Pinpoint the cell where the given text exists, returning its [x, y] midpoint coordinate. 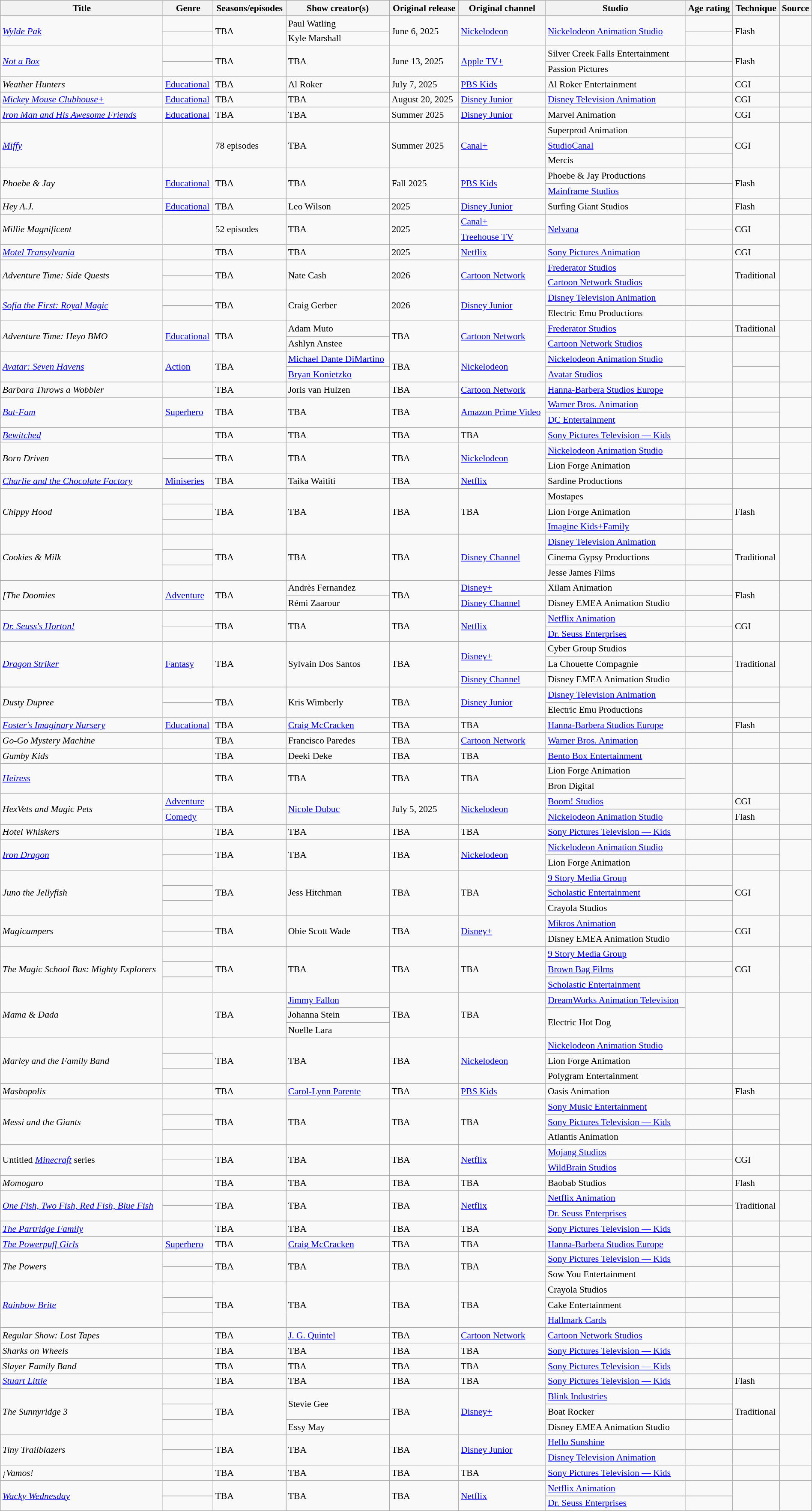
Title [82, 8]
Avatar: Seven Havens [82, 367]
Obie Scott Wade [338, 931]
Regular Show: Lost Tapes [82, 1336]
Tiny Trailblazers [82, 1450]
Sylvain Dos Santos [338, 664]
Fantasy [188, 664]
Cinema Gypsy Productions [615, 558]
Miffy [82, 146]
Blink Industries [615, 1397]
Bryan Konietzko [338, 374]
Marvel Animation [615, 115]
The Powerpuff Girls [82, 1244]
Momoguro [82, 1183]
The Magic School Bus: Mighty Explorers [82, 970]
Cake Entertainment [615, 1305]
Deeki Deke [338, 756]
Craig Gerber [338, 306]
DreamWorks Animation Television [615, 1000]
Miniseries [188, 481]
Nicole Dubuc [338, 809]
Sony Music Entertainment [615, 1107]
Iron Man and His Awesome Friends [82, 115]
Passion Pictures [615, 69]
Chippy Hood [82, 511]
HexVets and Magic Pets [82, 809]
Andrès Fernandez [338, 588]
Original release [424, 8]
Sharks on Wheels [82, 1351]
¡Vamos! [82, 1473]
Sony Pictures Animation [615, 252]
Charlie and the Chocolate Factory [82, 481]
Hotel Whiskers [82, 832]
Dr. Seuss's Horton! [82, 626]
Superprod Animation [615, 130]
Barbara Throws a Wobbler [82, 390]
June 13, 2025 [424, 62]
Wylde Pak [82, 31]
Bat-Fam [82, 412]
Adventure Time: Heyo BMO [82, 336]
Xilam Animation [615, 588]
Avatar Studios [615, 374]
Cookies & Milk [82, 558]
Al Roker Entertainment [615, 84]
Nate Cash [338, 275]
Baobab Studios [615, 1183]
Kris Wimberly [338, 702]
Comedy [188, 817]
Rémi Zaarour [338, 603]
Jesse James Films [615, 573]
July 7, 2025 [424, 84]
Cyber Group Studios [615, 649]
Wacky Wednesday [82, 1496]
DC Entertainment [615, 420]
J. G. Quintel [338, 1336]
Kyle Marshall [338, 39]
Genre [188, 8]
Gumby Kids [82, 756]
StudioCanal [615, 146]
78 episodes [250, 146]
Electric Hot Dog [615, 1023]
The Powers [82, 1267]
Not a Box [82, 62]
Taika Waititi [338, 481]
Jess Hitchman [338, 893]
Boom! Studios [615, 802]
Bento Box Entertainment [615, 756]
Noelle Lara [338, 1030]
Leo Wilson [338, 206]
Johanna Stein [338, 1015]
Source [796, 8]
Essy May [338, 1427]
Brown Bag Films [615, 970]
Adam Muto [338, 328]
Juno the Jellyfish [82, 893]
Imagine Kids+Family [615, 527]
52 episodes [250, 230]
Seasons/episodes [250, 8]
Bron Digital [615, 786]
Silver Creek Falls Entertainment [615, 54]
Sofia the First: Royal Magic [82, 306]
Carol-Lynn Parente [338, 1092]
The Sunnyridge 3 [82, 1412]
One Fish, Two Fish, Red Fish, Blue Fish [82, 1206]
Adventure Time: Side Quests [82, 275]
Mojang Studios [615, 1153]
Mama & Dada [82, 1015]
Action [188, 367]
Hey A.J. [82, 206]
Go-Go Mystery Machine [82, 741]
Dragon Striker [82, 664]
Joris van Hulzen [338, 390]
Age rating [709, 8]
Rainbow Brite [82, 1305]
Mercis [615, 161]
Millie Magnificent [82, 230]
Show creator(s) [338, 8]
Paul Watling [338, 24]
Dusty Dupree [82, 702]
Iron Dragon [82, 855]
Nelvana [615, 230]
Marley and the Family Band [82, 1061]
Phoebe & Jay Productions [615, 176]
Apple TV+ [502, 62]
Slayer Family Band [82, 1366]
Original channel [502, 8]
July 5, 2025 [424, 809]
Hello Sunshine [615, 1442]
Al Roker [338, 84]
Foster's Imaginary Nursery [82, 726]
Stevie Gee [338, 1404]
Mostapes [615, 496]
Magicampers [82, 931]
Sow You Entertainment [615, 1275]
Mickey Mouse Clubhouse+ [82, 100]
[The Doomies [82, 595]
Amazon Prime Video [502, 412]
Atlantis Animation [615, 1137]
Heiress [82, 779]
Phoebe & Jay [82, 183]
Francisco Paredes [338, 741]
Boat Rocker [615, 1412]
Motel Transylvania [82, 252]
Oasis Animation [615, 1092]
Sardine Productions [615, 481]
Surfing Giant Studios [615, 206]
Michael Dante DiMartino [338, 359]
Hallmark Cards [615, 1320]
August 20, 2025 [424, 100]
Messi and the Giants [82, 1122]
Mikros Animation [615, 924]
Fall 2025 [424, 183]
The Partridge Family [82, 1229]
Technique [756, 8]
Stuart Little [82, 1381]
Untitled Minecraft series [82, 1160]
Polygram Entertainment [615, 1076]
La Chouette Compagnie [615, 664]
Mainframe Studios [615, 191]
June 6, 2025 [424, 31]
Mashopolis [82, 1092]
Weather Hunters [82, 84]
Studio [615, 8]
Treehouse TV [502, 237]
WildBrain Studios [615, 1168]
Bewitched [82, 436]
Jimmy Fallon [338, 1000]
Ashlyn Anstee [338, 344]
Born Driven [82, 458]
